Return the [X, Y] coordinate for the center point of the cell that contains the specified text.  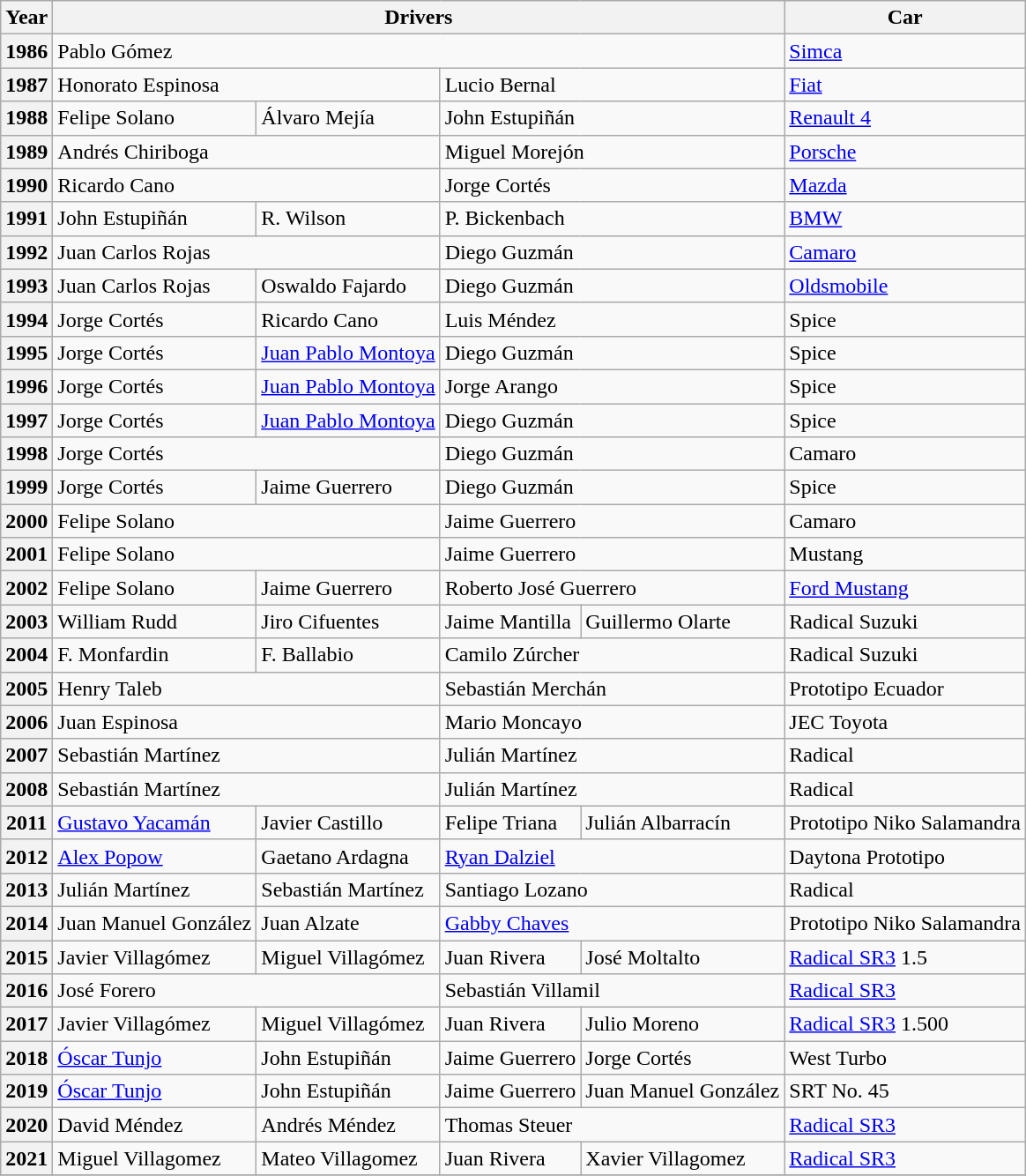
Jiro Cifuentes [348, 621]
José Forero [247, 991]
F. Monfardin [155, 655]
Pablo Gómez [419, 51]
2019 [26, 1091]
2011 [26, 822]
Alex Popow [155, 856]
Andrés Méndez [348, 1125]
Simca [905, 51]
Radical SR3 1.5 [905, 956]
1999 [26, 488]
David Méndez [155, 1125]
2015 [26, 956]
Gustavo Yacamán [155, 822]
Juan Alzate [348, 923]
2020 [26, 1125]
2018 [26, 1058]
JEC Toyota [905, 722]
2017 [26, 1024]
Juan Espinosa [247, 722]
2005 [26, 688]
José Moltalto [682, 956]
1992 [26, 252]
F. Ballabio [348, 655]
Mustang [905, 555]
1988 [26, 118]
Car [905, 18]
P. Bickenbach [612, 219]
Honorato Espinosa [247, 85]
Gabby Chaves [612, 923]
Julio Moreno [682, 1024]
Mateo Villagomez [348, 1158]
SRT No. 45 [905, 1091]
Fiat [905, 85]
2012 [26, 856]
1986 [26, 51]
1987 [26, 85]
1990 [26, 185]
2001 [26, 555]
Luis Méndez [612, 319]
2008 [26, 789]
2014 [26, 923]
Henry Taleb [247, 688]
West Turbo [905, 1058]
Sebastián Merchán [612, 688]
Oldsmobile [905, 286]
1989 [26, 152]
1995 [26, 353]
2021 [26, 1158]
Lucio Bernal [612, 85]
Camilo Zúrcher [612, 655]
Guillermo Olarte [682, 621]
Oswaldo Fajardo [348, 286]
2002 [26, 588]
BMW [905, 219]
Ryan Dalziel [612, 856]
R. Wilson [348, 219]
2006 [26, 722]
1993 [26, 286]
2016 [26, 991]
Javier Castillo [348, 822]
Felipe Triana [510, 822]
1998 [26, 454]
1991 [26, 219]
Miguel Morejón [612, 152]
Thomas Steuer [612, 1125]
Year [26, 18]
2000 [26, 521]
Jaime Mantilla [510, 621]
Santiago Lozano [612, 889]
William Rudd [155, 621]
Drivers [419, 18]
Ford Mustang [905, 588]
1997 [26, 421]
2004 [26, 655]
Porsche [905, 152]
Julián Albarracín [682, 822]
Xavier Villagomez [682, 1158]
1994 [26, 319]
Gaetano Ardagna [348, 856]
2013 [26, 889]
Radical SR3 1.500 [905, 1024]
Álvaro Mejía [348, 118]
1996 [26, 386]
2003 [26, 621]
2007 [26, 755]
Prototipo Ecuador [905, 688]
Jorge Arango [612, 386]
Mazda [905, 185]
Sebastián Villamil [612, 991]
Mario Moncayo [612, 722]
Renault 4 [905, 118]
Daytona Prototipo [905, 856]
Miguel Villagomez [155, 1158]
Andrés Chiriboga [247, 152]
Roberto José Guerrero [612, 588]
